For the text-containing cell, return its midpoint in [x, y] coordinate format. 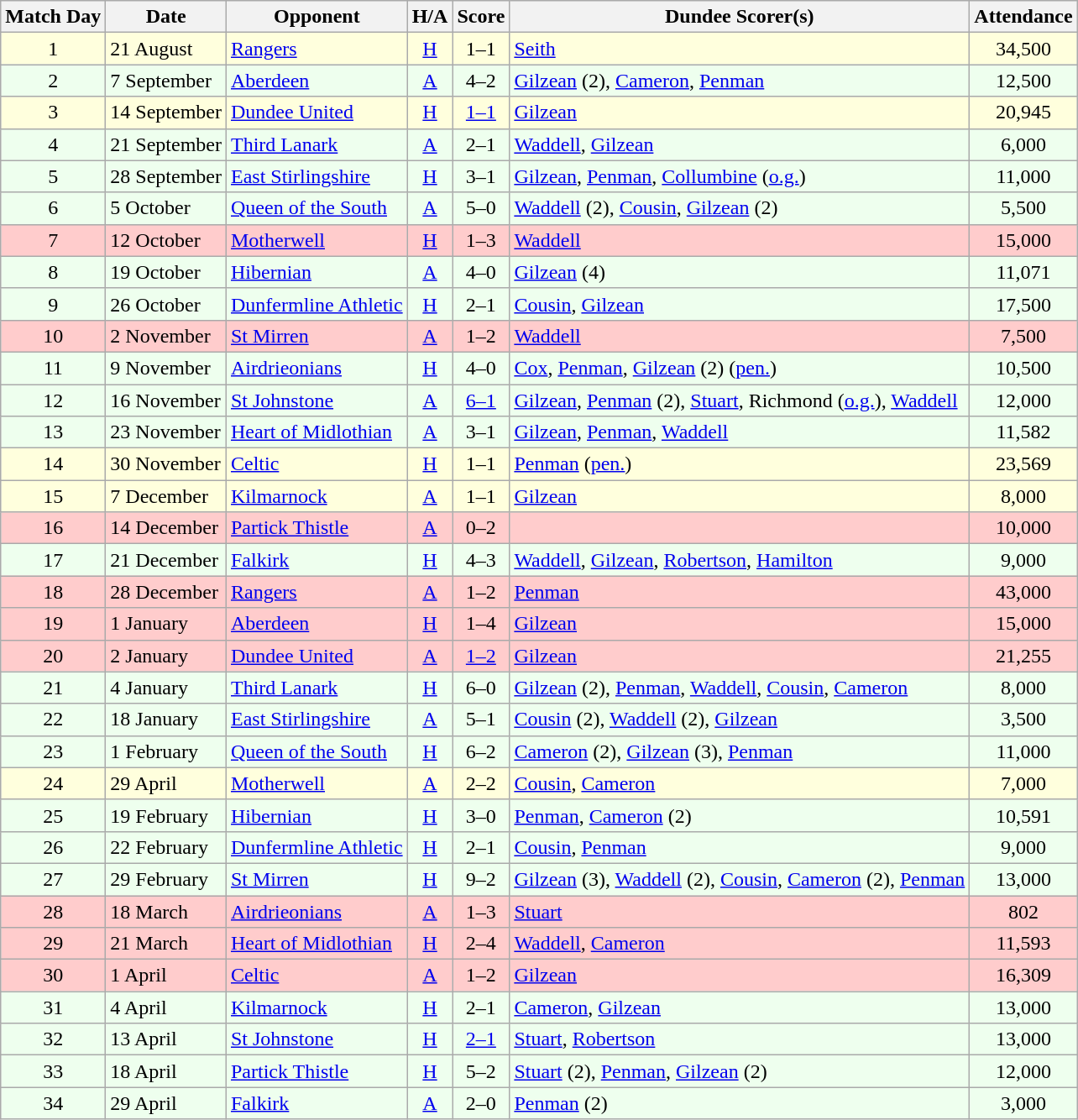
18 April [166, 1071]
6 [54, 208]
2–0 [481, 1103]
24 [54, 783]
19 October [166, 272]
5 [54, 176]
14 December [166, 528]
1 January [166, 624]
7 September [166, 81]
28 [54, 911]
9 November [166, 368]
19 [54, 624]
18 March [166, 911]
Gilzean (2), Penman, Waddell, Cousin, Cameron [740, 688]
10,500 [1023, 368]
33 [54, 1071]
11,593 [1023, 944]
2 November [166, 336]
22 February [166, 847]
2 January [166, 656]
9 [54, 304]
Opponent [317, 17]
5–2 [481, 1071]
4 January [166, 688]
Gilzean (2), Cameron, Penman [740, 81]
26 October [166, 304]
Stuart, Robertson [740, 1039]
34 [54, 1103]
23 [54, 751]
20,945 [1023, 113]
21,255 [1023, 656]
Date [166, 17]
10,591 [1023, 815]
29 February [166, 879]
Stuart (2), Penman, Gilzean (2) [740, 1071]
28 September [166, 176]
6–1 [481, 400]
Waddell, Gilzean [740, 144]
10,000 [1023, 528]
14 September [166, 113]
1 [54, 49]
21 December [166, 560]
4–2 [481, 81]
5,500 [1023, 208]
5 October [166, 208]
9–2 [481, 879]
25 [54, 815]
18 [54, 592]
Score [481, 17]
27 [54, 879]
29 [54, 944]
5–0 [481, 208]
Seith [740, 49]
23,569 [1023, 464]
5–1 [481, 720]
Cameron (2), Gilzean (3), Penman [740, 751]
Stuart [740, 911]
14 [54, 464]
11 [54, 368]
4–3 [481, 560]
12 [54, 400]
Cousin, Cameron [740, 783]
21 August [166, 49]
Attendance [1023, 17]
16,309 [1023, 976]
8 [54, 272]
802 [1023, 911]
4 April [166, 1007]
16 [54, 528]
2 [54, 81]
10 [54, 336]
1 February [166, 751]
Cox, Penman, Gilzean (2) (pen.) [740, 368]
13 April [166, 1039]
4 [54, 144]
Gilzean, Penman, Waddell [740, 432]
6–2 [481, 751]
2–4 [481, 944]
Penman, Cameron (2) [740, 815]
20 [54, 656]
12 October [166, 240]
H/A [430, 17]
3,000 [1023, 1103]
43,000 [1023, 592]
Gilzean (4) [740, 272]
19 February [166, 815]
7,500 [1023, 336]
30 [54, 976]
34,500 [1023, 49]
18 January [166, 720]
23 November [166, 432]
26 [54, 847]
32 [54, 1039]
Waddell, Gilzean, Robertson, Hamilton [740, 560]
Cousin, Penman [740, 847]
17 [54, 560]
Match Day [54, 17]
7 December [166, 496]
1–4 [481, 624]
28 December [166, 592]
13 [54, 432]
1 April [166, 976]
11,582 [1023, 432]
3 [54, 113]
6,000 [1023, 144]
Penman (pen.) [740, 464]
Dundee Scorer(s) [740, 17]
12,500 [1023, 81]
21 September [166, 144]
Gilzean, Penman (2), Stuart, Richmond (o.g.), Waddell [740, 400]
2–2 [481, 783]
16 November [166, 400]
31 [54, 1007]
Waddell (2), Cousin, Gilzean (2) [740, 208]
0–2 [481, 528]
17,500 [1023, 304]
Cousin, Gilzean [740, 304]
Cousin (2), Waddell (2), Gilzean [740, 720]
Waddell, Cameron [740, 944]
30 November [166, 464]
Gilzean (3), Waddell (2), Cousin, Cameron (2), Penman [740, 879]
7 [54, 240]
21 March [166, 944]
3–0 [481, 815]
21 [54, 688]
3,500 [1023, 720]
Penman [740, 592]
Cameron, Gilzean [740, 1007]
Penman (2) [740, 1103]
Gilzean, Penman, Collumbine (o.g.) [740, 176]
6–0 [481, 688]
7,000 [1023, 783]
11,071 [1023, 272]
15 [54, 496]
22 [54, 720]
